Output the [x, y] coordinate of the center of the cell containing the given text.  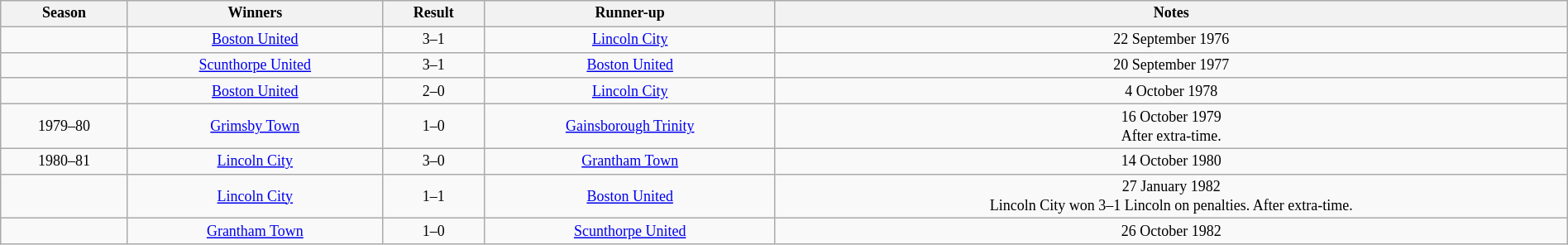
1980–81 [65, 161]
Winners [255, 13]
16 October 1979After extra-time. [1171, 126]
26 October 1982 [1171, 232]
Notes [1171, 13]
14 October 1980 [1171, 161]
2–0 [433, 91]
22 September 1976 [1171, 40]
20 September 1977 [1171, 65]
Season [65, 13]
27 January 1982Lincoln City won 3–1 Lincoln on penalties. After extra-time. [1171, 196]
1979–80 [65, 126]
4 October 1978 [1171, 91]
3–0 [433, 161]
1–1 [433, 196]
Runner-up [630, 13]
Result [433, 13]
Grimsby Town [255, 126]
Gainsborough Trinity [630, 126]
